Find where the given text appears and provide that cell's center as [X, Y] coordinate. 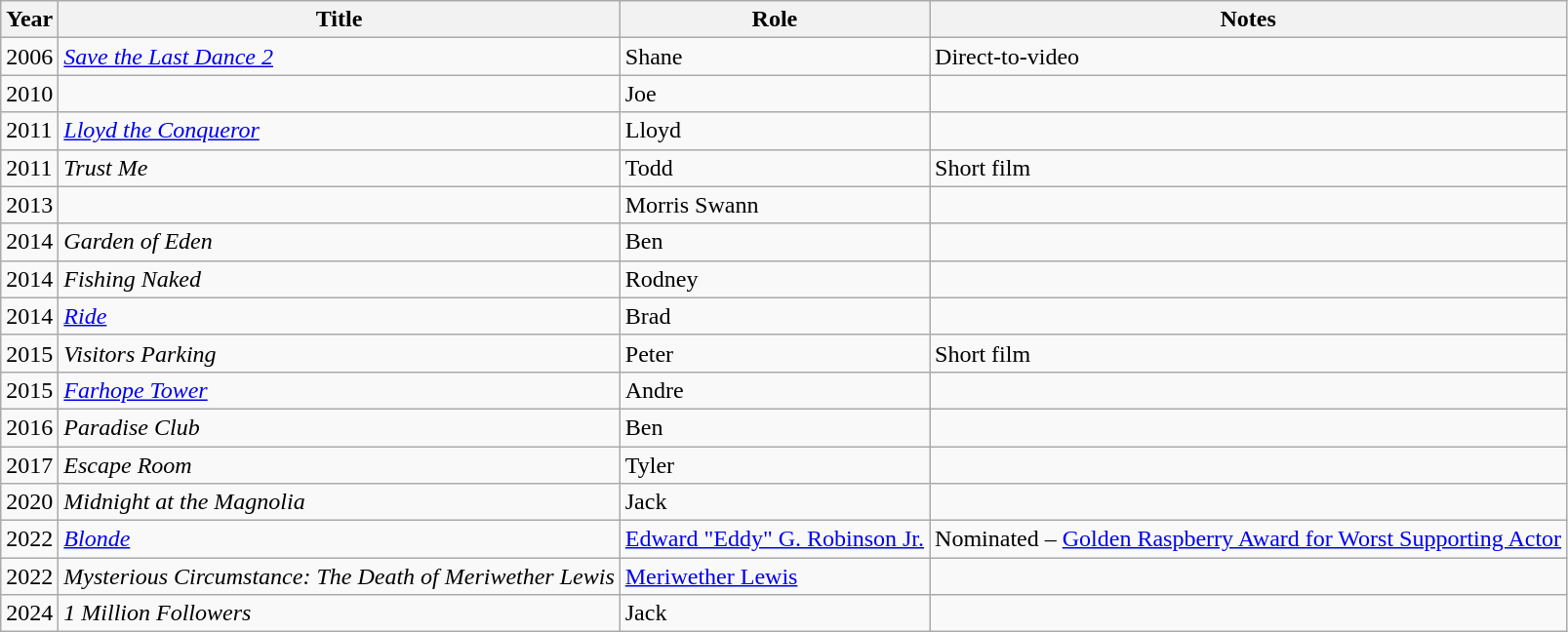
Direct-to-video [1249, 57]
Farhope Tower [340, 390]
Title [340, 20]
Todd [775, 168]
Morris Swann [775, 205]
Ride [340, 316]
2020 [29, 502]
Lloyd [775, 131]
2010 [29, 94]
Tyler [775, 465]
Andre [775, 390]
Year [29, 20]
Brad [775, 316]
2006 [29, 57]
Visitors Parking [340, 353]
2013 [29, 205]
2024 [29, 613]
Lloyd the Conqueror [340, 131]
Fishing Naked [340, 279]
2017 [29, 465]
Mysterious Circumstance: The Death of Meriwether Lewis [340, 576]
Blonde [340, 539]
Garden of Eden [340, 242]
2016 [29, 427]
Edward "Eddy" G. Robinson Jr. [775, 539]
1 Million Followers [340, 613]
Notes [1249, 20]
Nominated – Golden Raspberry Award for Worst Supporting Actor [1249, 539]
Midnight at the Magnolia [340, 502]
Save the Last Dance 2 [340, 57]
Meriwether Lewis [775, 576]
Role [775, 20]
Joe [775, 94]
Peter [775, 353]
Shane [775, 57]
Escape Room [340, 465]
Paradise Club [340, 427]
Rodney [775, 279]
Trust Me [340, 168]
